Locate the cell with the specified text and output its [x, y] center coordinate. 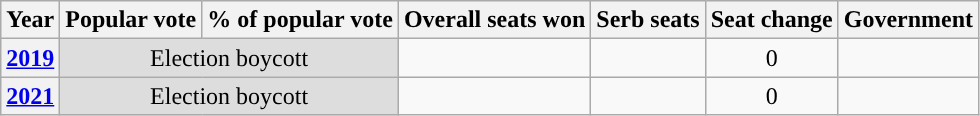
Year [30, 20]
% of popular vote [300, 20]
Seat change [772, 20]
2021 [30, 96]
Serb seats [648, 20]
Government [908, 20]
2019 [30, 58]
Popular vote [131, 20]
Overall seats won [494, 20]
